Extract the [x, y] coordinate from the center of the cell holding the provided text.  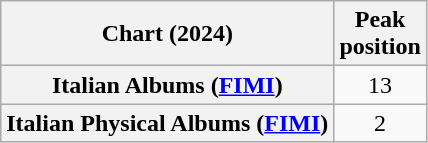
Italian Physical Albums (FIMI) [168, 123]
13 [380, 85]
2 [380, 123]
Chart (2024) [168, 34]
Peakposition [380, 34]
Italian Albums (FIMI) [168, 85]
